Output the (X, Y) coordinate of the center of the cell containing the given text.  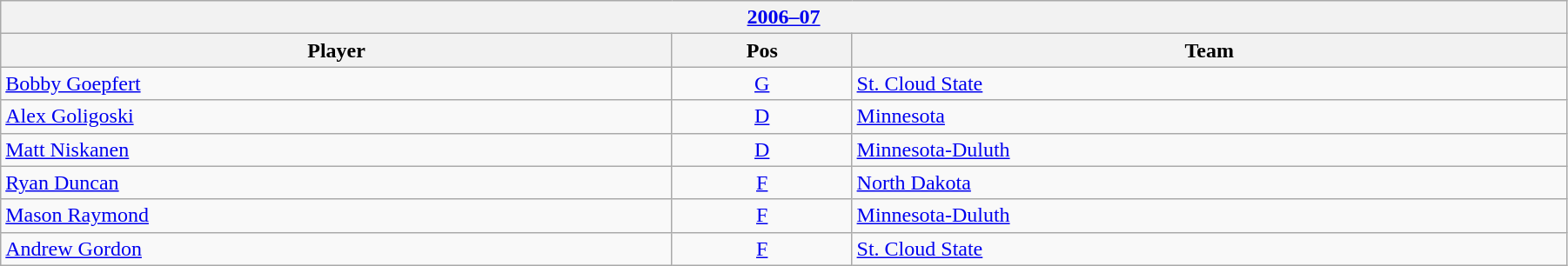
Matt Niskanen (337, 150)
Team (1210, 50)
Bobby Goepfert (337, 83)
Ryan Duncan (337, 183)
Pos (762, 50)
2006–07 (784, 17)
Minnesota (1210, 116)
North Dakota (1210, 183)
Andrew Gordon (337, 249)
Player (337, 50)
Alex Goligoski (337, 116)
Mason Raymond (337, 216)
G (762, 83)
